From the cell containing the given text, extract its center point as (x, y) coordinate. 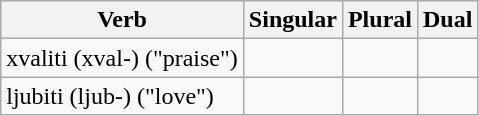
Plural (380, 20)
Singular (292, 20)
ljubiti (ljub-) ("love") (122, 96)
Verb (122, 20)
xvaliti (xval-) ("praise") (122, 58)
Dual (447, 20)
